Scan for the cell matching the given text and deliver its [x, y] coordinate at center. 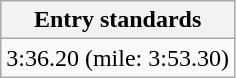
3:36.20 (mile: 3:53.30) [118, 58]
Entry standards [118, 20]
